Capture the cell that displays the provided text and extract its (X, Y) central coordinate. 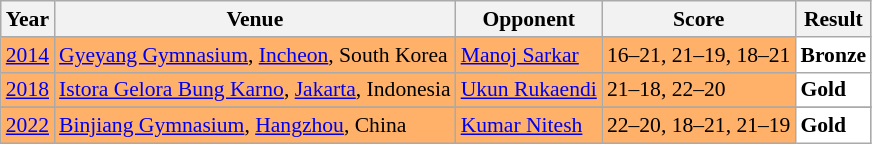
Opponent (529, 19)
2022 (28, 126)
Score (699, 19)
Kumar Nitesh (529, 126)
22–20, 18–21, 21–19 (699, 126)
Result (833, 19)
2018 (28, 90)
Istora Gelora Bung Karno, Jakarta, Indonesia (255, 90)
Year (28, 19)
Binjiang Gymnasium, Hangzhou, China (255, 126)
16–21, 21–19, 18–21 (699, 55)
21–18, 22–20 (699, 90)
Manoj Sarkar (529, 55)
2014 (28, 55)
Bronze (833, 55)
Venue (255, 19)
Gyeyang Gymnasium, Incheon, South Korea (255, 55)
Ukun Rukaendi (529, 90)
